From the cell containing the given text, extract its center point as (x, y) coordinate. 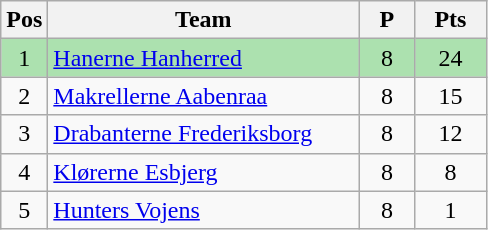
P (387, 20)
3 (24, 134)
5 (24, 210)
Pts (450, 20)
Klørerne Esbjerg (204, 172)
Hunters Vojens (204, 210)
Hanerne Hanherred (204, 58)
Pos (24, 20)
15 (450, 96)
2 (24, 96)
4 (24, 172)
24 (450, 58)
Team (204, 20)
Drabanterne Frederiksborg (204, 134)
12 (450, 134)
Makrellerne Aabenraa (204, 96)
